Scan for the cell matching the given text and deliver its (x, y) coordinate at center. 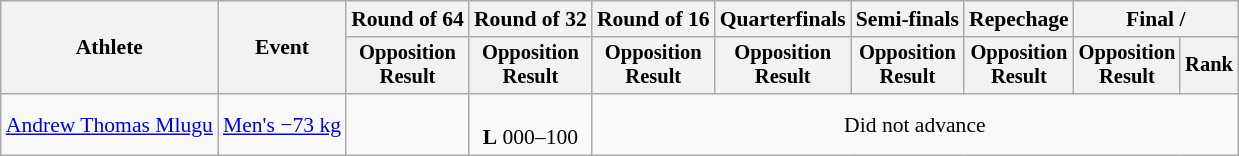
Athlete (110, 48)
Quarterfinals (783, 19)
Repechage (1019, 19)
Final / (1156, 19)
Did not advance (915, 124)
Rank (1209, 66)
Round of 16 (654, 19)
Andrew Thomas Mlugu (110, 124)
Round of 32 (530, 19)
L 000–100 (530, 124)
Round of 64 (408, 19)
Men's −73 kg (282, 124)
Event (282, 48)
Semi-finals (908, 19)
